Output the (X, Y) coordinate of the center of the cell containing the given text.  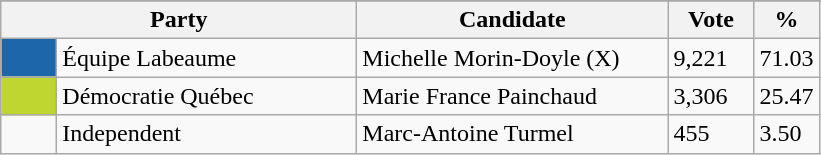
9,221 (711, 58)
3.50 (786, 134)
Vote (711, 20)
% (786, 20)
Michelle Morin-Doyle (X) (512, 58)
Marc-Antoine Turmel (512, 134)
Démocratie Québec (207, 96)
Équipe Labeaume (207, 58)
3,306 (711, 96)
455 (711, 134)
Marie France Painchaud (512, 96)
Candidate (512, 20)
71.03 (786, 58)
Independent (207, 134)
Party (179, 20)
25.47 (786, 96)
